Locate the cell with the specified text and output its (X, Y) center coordinate. 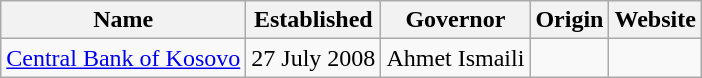
Central Bank of Kosovo (124, 58)
Ahmet Ismaili (456, 58)
Origin (570, 20)
27 July 2008 (314, 58)
Website (655, 20)
Governor (456, 20)
Established (314, 20)
Name (124, 20)
